Scan for the cell matching the given text and deliver its (x, y) coordinate at center. 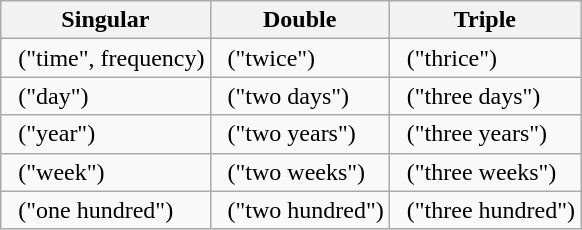
("week") (106, 172)
("one hundred") (106, 210)
("two years") (300, 134)
("year") (106, 134)
("three years") (484, 134)
("two days") (300, 96)
("two weeks") (300, 172)
("twice") (300, 58)
Triple (484, 20)
("time", frequency) (106, 58)
("two hundred") (300, 210)
Double (300, 20)
("three hundred") (484, 210)
("day") (106, 96)
("thrice") (484, 58)
("three days") (484, 96)
Singular (106, 20)
("three weeks") (484, 172)
